Return the (x, y) coordinate for the center point of the cell that contains the specified text.  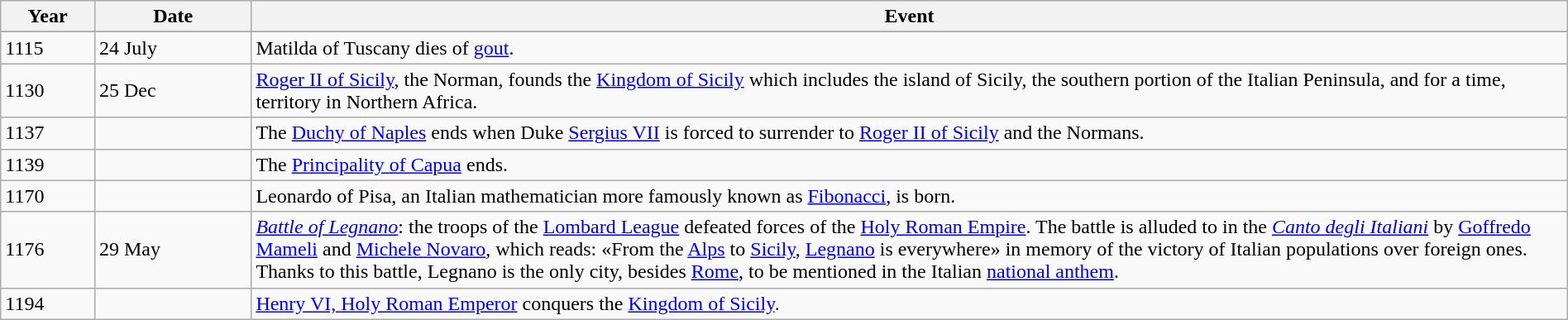
29 May (172, 250)
Henry VI, Holy Roman Emperor conquers the Kingdom of Sicily. (910, 303)
25 Dec (172, 91)
Event (910, 17)
Year (48, 17)
1139 (48, 165)
Leonardo of Pisa, an Italian mathematician more famously known as Fibonacci, is born. (910, 196)
24 July (172, 48)
1170 (48, 196)
The Duchy of Naples ends when Duke Sergius VII is forced to surrender to Roger II of Sicily and the Normans. (910, 133)
1176 (48, 250)
1137 (48, 133)
1194 (48, 303)
Date (172, 17)
The Principality of Capua ends. (910, 165)
1115 (48, 48)
Matilda of Tuscany dies of gout. (910, 48)
1130 (48, 91)
